Find where the given text appears and provide that cell's center as [X, Y] coordinate. 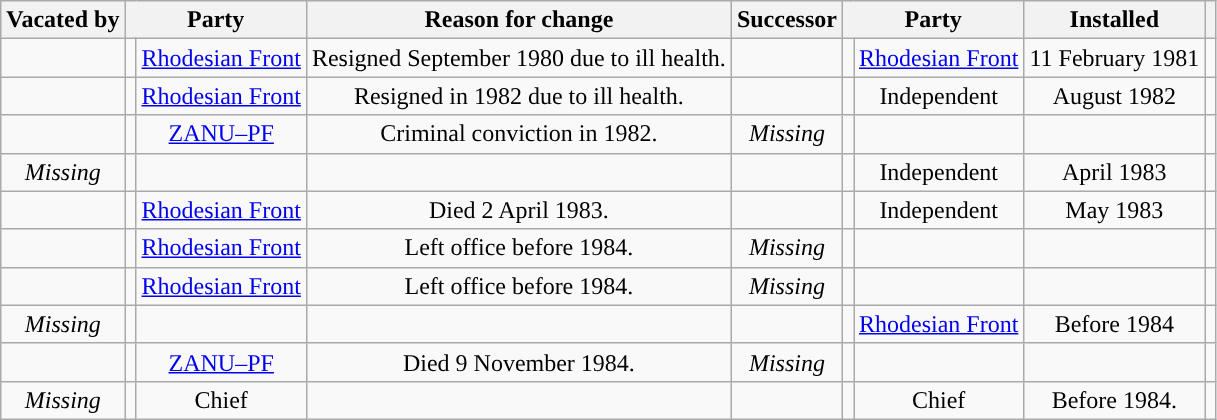
August 1982 [1114, 96]
11 February 1981 [1114, 58]
Criminal conviction in 1982. [518, 134]
Successor [786, 20]
Before 1984 [1114, 324]
Reason for change [518, 20]
Died 2 April 1983. [518, 210]
May 1983 [1114, 210]
Died 9 November 1984. [518, 362]
Installed [1114, 20]
Resigned September 1980 due to ill health. [518, 58]
Vacated by [63, 20]
April 1983 [1114, 172]
Before 1984. [1114, 400]
Resigned in 1982 due to ill health. [518, 96]
